From the cell containing the given text, extract its center point as (X, Y) coordinate. 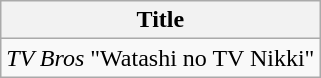
TV Bros "Watashi no TV Nikki" (160, 58)
Title (160, 20)
